Extract the (X, Y) coordinate from the center of the cell holding the provided text.  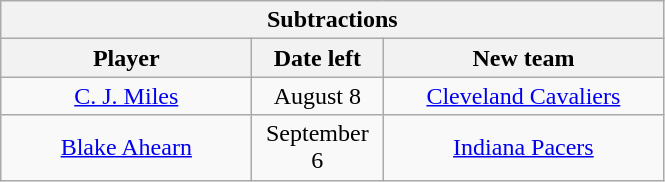
Cleveland Cavaliers (524, 96)
Player (126, 58)
New team (524, 58)
Indiana Pacers (524, 148)
August 8 (318, 96)
Subtractions (332, 20)
September 6 (318, 148)
C. J. Miles (126, 96)
Date left (318, 58)
Blake Ahearn (126, 148)
